Capture the cell that displays the provided text and extract its [X, Y] central coordinate. 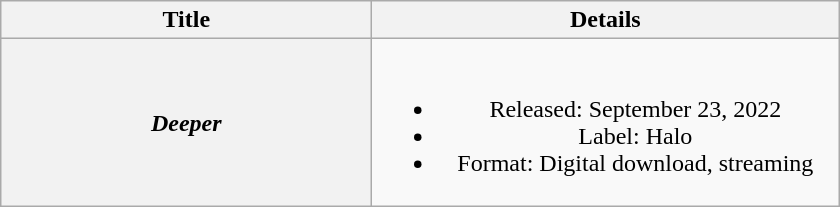
Details [606, 20]
Deeper [186, 122]
Title [186, 20]
Released: September 23, 2022Label: HaloFormat: Digital download, streaming [606, 122]
